Return (x, y) of the center of cell containing provided text 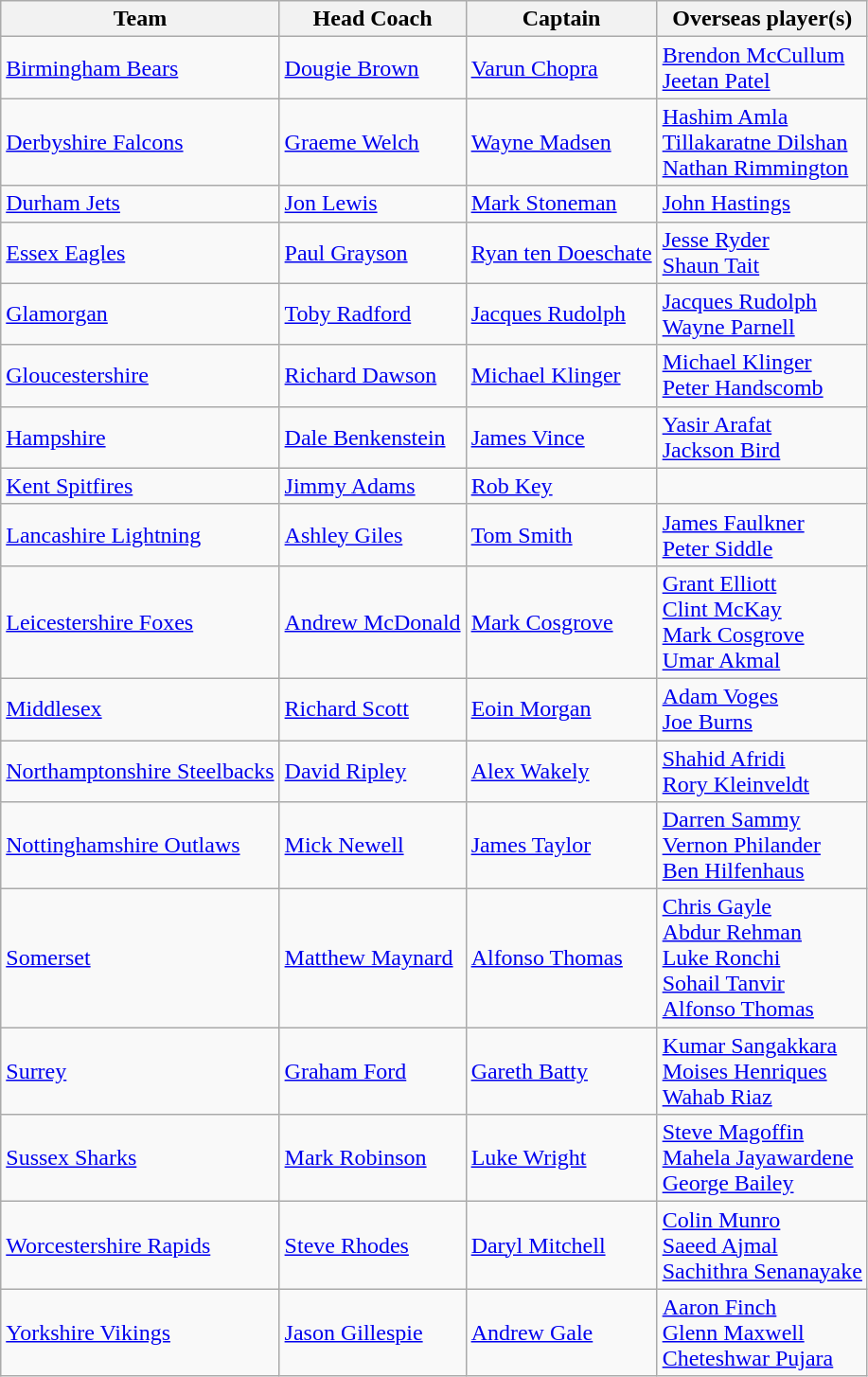
Colin Munro Saeed Ajmal Sachithra Senanayake (762, 1245)
Chris Gayle Abdur Rehman Luke Ronchi Sohail Tanvir Alfonso Thomas (762, 958)
Brendon McCullum Jeetan Patel (762, 68)
Hashim Amla Tillakaratne Dilshan Nathan Rimmington (762, 142)
Steve Magoffin Mahela Jayawardene George Bailey (762, 1158)
Worcestershire Rapids (140, 1245)
Paul Grayson (373, 252)
Jesse Ryder Shaun Tait (762, 252)
Toby Radford (373, 314)
Glamorgan (140, 314)
Matthew Maynard (373, 958)
Richard Dawson (373, 375)
Alex Wakely (561, 771)
Michael Klinger Peter Handscomb (762, 375)
Alfonso Thomas (561, 958)
Luke Wright (561, 1158)
Mick Newell (373, 846)
David Ripley (373, 771)
Tom Smith (561, 534)
Daryl Mitchell (561, 1245)
Ashley Giles (373, 534)
Gareth Batty (561, 1071)
Jason Gillespie (373, 1332)
Jacques Rudolph (561, 314)
Head Coach (373, 19)
Overseas player(s) (762, 19)
Shahid Afridi Rory Kleinveldt (762, 771)
Andrew Gale (561, 1332)
Hampshire (140, 438)
James Taylor (561, 846)
Mark Stoneman (561, 204)
Somerset (140, 958)
Kumar Sangakkara Moises Henriques Wahab Riaz (762, 1071)
Wayne Madsen (561, 142)
Graham Ford (373, 1071)
Dale Benkenstein (373, 438)
James Faulkner Peter Siddle (762, 534)
Richard Scott (373, 708)
Yasir Arafat Jackson Bird (762, 438)
Leicestershire Foxes (140, 621)
Aaron Finch Glenn Maxwell Cheteshwar Pujara (762, 1332)
Northamptonshire Steelbacks (140, 771)
Adam Voges Joe Burns (762, 708)
Jacques Rudolph Wayne Parnell (762, 314)
Jimmy Adams (373, 486)
Grant Elliott Clint McKay Mark Cosgrove Umar Akmal (762, 621)
Nottinghamshire Outlaws (140, 846)
Varun Chopra (561, 68)
Andrew McDonald (373, 621)
Gloucestershire (140, 375)
Steve Rhodes (373, 1245)
Derbyshire Falcons (140, 142)
Darren Sammy Vernon Philander Ben Hilfenhaus (762, 846)
Lancashire Lightning (140, 534)
James Vince (561, 438)
Mark Robinson (373, 1158)
Surrey (140, 1071)
Michael Klinger (561, 375)
Captain (561, 19)
Durham Jets (140, 204)
Rob Key (561, 486)
Jon Lewis (373, 204)
Kent Spitfires (140, 486)
John Hastings (762, 204)
Mark Cosgrove (561, 621)
Sussex Sharks (140, 1158)
Birmingham Bears (140, 68)
Dougie Brown (373, 68)
Essex Eagles (140, 252)
Eoin Morgan (561, 708)
Team (140, 19)
Middlesex (140, 708)
Ryan ten Doeschate (561, 252)
Graeme Welch (373, 142)
Yorkshire Vikings (140, 1332)
